For the text-containing cell, return its midpoint in [x, y] coordinate format. 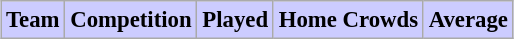
Team [33, 20]
Played [235, 20]
Competition [131, 20]
Average [468, 20]
Home Crowds [348, 20]
